From the cell containing the given text, extract its center point as [x, y] coordinate. 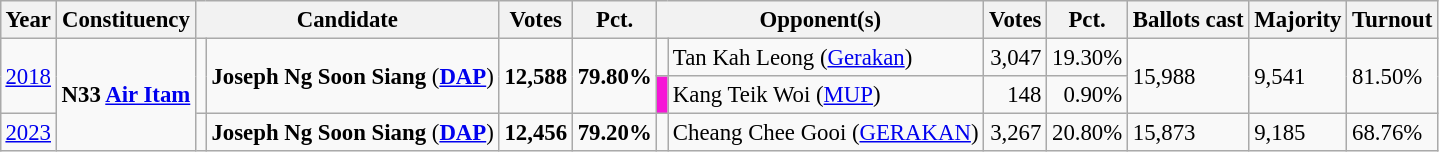
9,185 [1298, 133]
Constituency [126, 20]
2018 [28, 76]
Majority [1298, 20]
81.50% [1392, 76]
Year [28, 20]
0.90% [1088, 95]
Tan Kah Leong (Gerakan) [826, 57]
68.76% [1392, 133]
2023 [28, 133]
20.80% [1088, 133]
15,988 [1188, 76]
148 [1016, 95]
Cheang Chee Gooi (GERAKAN) [826, 133]
Turnout [1392, 20]
79.80% [614, 76]
9,541 [1298, 76]
19.30% [1088, 57]
Candidate [348, 20]
3,047 [1016, 57]
Kang Teik Woi (MUP) [826, 95]
79.20% [614, 133]
Opponent(s) [820, 20]
15,873 [1188, 133]
N33 Air Itam [126, 94]
12,456 [536, 133]
12,588 [536, 76]
3,267 [1016, 133]
Ballots cast [1188, 20]
